Find where the given text appears and provide that cell's center as (X, Y) coordinate. 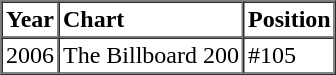
Chart (150, 20)
The Billboard 200 (150, 56)
Year (30, 20)
Position (289, 20)
2006 (30, 56)
#105 (289, 56)
